Provide the (x, y) coordinate of the cell's center where the given text is located.  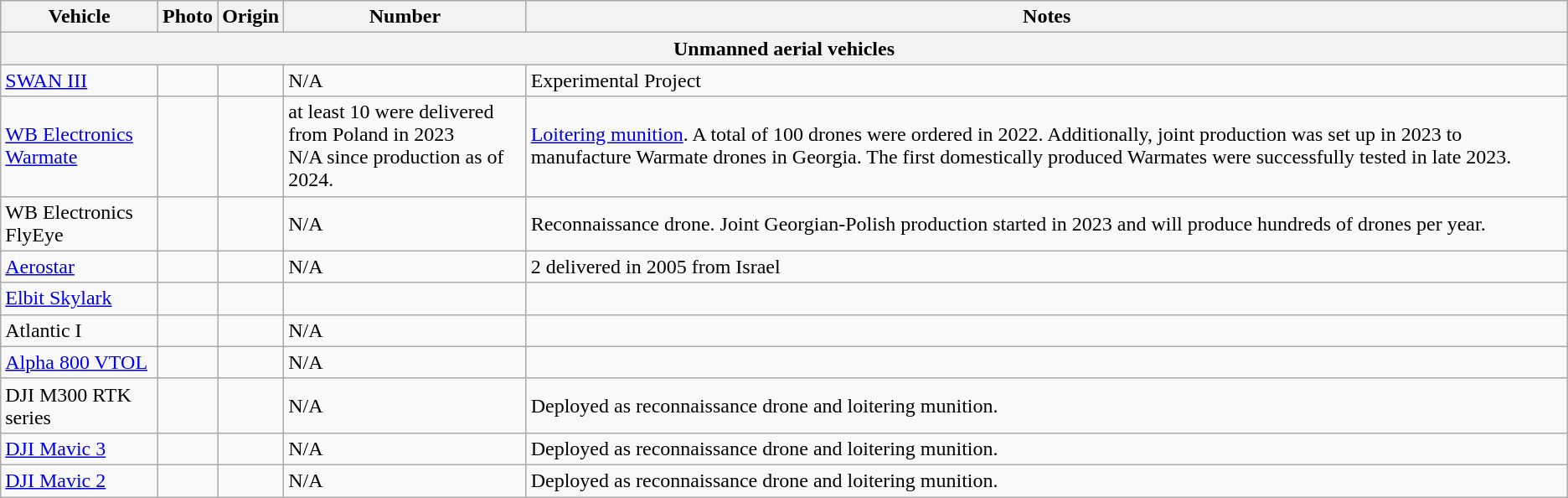
Vehicle (80, 17)
Aerostar (80, 267)
Reconnaissance drone. Joint Georgian-Polish production started in 2023 and will produce hundreds of drones per year. (1047, 223)
2 delivered in 2005 from Israel (1047, 267)
Origin (251, 17)
DJI M300 RTK series (80, 406)
Elbit Skylark (80, 298)
Experimental Project (1047, 80)
WB Electronics Warmate (80, 146)
Alpha 800 VTOL (80, 362)
Number (405, 17)
Photo (188, 17)
DJI Mavic 3 (80, 449)
Notes (1047, 17)
SWAN III (80, 80)
at least 10 were delivered from Poland in 2023N/A since production as of 2024. (405, 146)
DJI Mavic 2 (80, 480)
Atlantic I (80, 330)
Unmanned aerial vehicles (784, 49)
WB Electronics FlyEye (80, 223)
